Pinpoint the cell where the given text exists, returning its [x, y] midpoint coordinate. 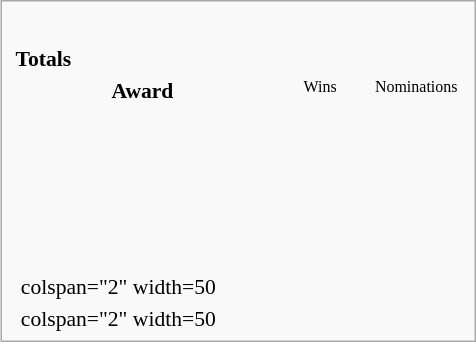
Totals Award Wins Nominations [239, 142]
Wins [320, 90]
Award [142, 90]
Nominations [416, 90]
Totals [238, 59]
